Extract the (x, y) coordinate from the center of the cell holding the provided text.  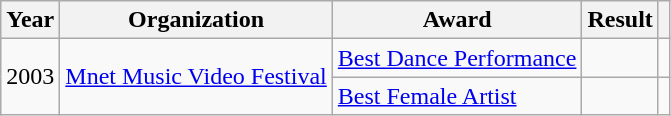
Best Dance Performance (457, 58)
Result (620, 20)
Award (457, 20)
Best Female Artist (457, 96)
2003 (30, 77)
Mnet Music Video Festival (196, 77)
Year (30, 20)
Organization (196, 20)
